Output the [x, y] coordinate of the center of the cell containing the given text.  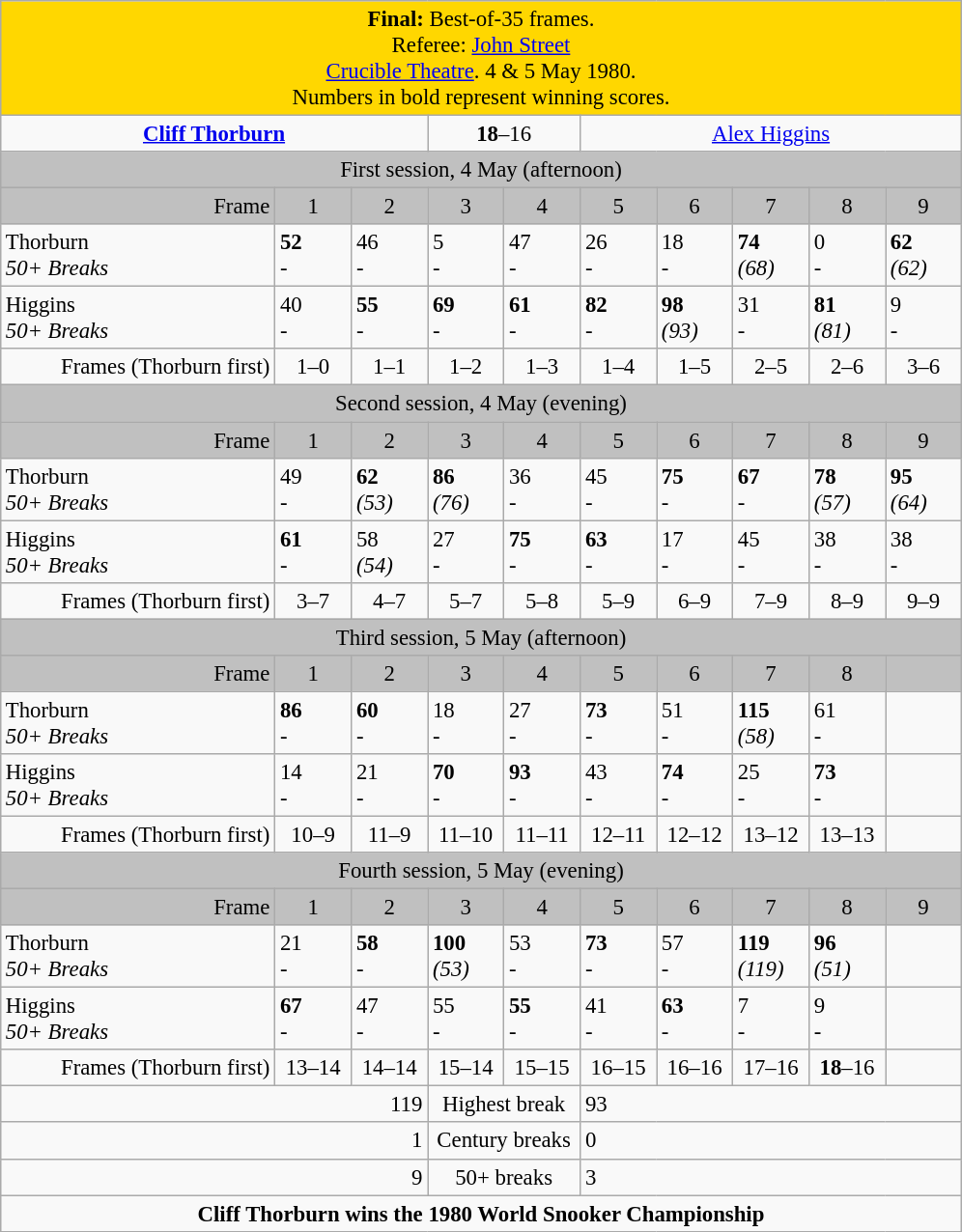
12–12 [695, 834]
43- [618, 786]
82- [618, 319]
58(54) [390, 552]
12–11 [618, 834]
119(119) [771, 956]
15–14 [466, 1068]
7- [771, 1020]
Alex Higgins [771, 134]
2–5 [771, 368]
1–5 [695, 368]
1–3 [543, 368]
5–9 [618, 601]
11–11 [543, 834]
74(68) [771, 255]
51- [695, 722]
17–16 [771, 1068]
8–9 [848, 601]
78(57) [848, 489]
6–9 [695, 601]
15–15 [543, 1068]
74- [695, 786]
13–13 [848, 834]
62(53) [390, 489]
115(58) [771, 722]
Century breaks [504, 1141]
Highest break [504, 1105]
46- [390, 255]
36- [543, 489]
1–4 [618, 368]
81(81) [848, 319]
119 [213, 1105]
9–9 [923, 601]
Final: Best-of-35 frames. Referee: John Street Crucible Theatre. 4 & 5 May 1980.Numbers in bold represent winning scores. [481, 58]
3–7 [313, 601]
62(62) [923, 255]
31- [771, 319]
First session, 4 May (afternoon) [481, 170]
93 [771, 1105]
5–8 [543, 601]
5- [466, 255]
98(93) [695, 319]
16–15 [618, 1068]
Third session, 5 May (afternoon) [481, 637]
10–9 [313, 834]
57- [695, 956]
11–10 [466, 834]
1–0 [313, 368]
2–6 [848, 368]
Fourth session, 5 May (evening) [481, 871]
50+ breaks [504, 1177]
4–7 [390, 601]
5–7 [466, 601]
26- [618, 255]
Cliff Thorburn [213, 134]
40- [313, 319]
13–14 [313, 1068]
14- [313, 786]
3–6 [923, 368]
86(76) [466, 489]
96(51) [848, 956]
Second session, 4 May (evening) [481, 404]
1–1 [390, 368]
95(64) [923, 489]
16–16 [695, 1068]
86- [313, 722]
14–14 [390, 1068]
53- [543, 956]
100(53) [466, 956]
0- [848, 255]
69- [466, 319]
7–9 [771, 601]
41- [618, 1020]
93- [543, 786]
52- [313, 255]
60- [390, 722]
1–2 [466, 368]
49- [313, 489]
11–9 [390, 834]
0 [771, 1141]
25- [771, 786]
13–12 [771, 834]
Cliff Thorburn wins the 1980 World Snooker Championship [481, 1214]
58- [390, 956]
70- [466, 786]
17- [695, 552]
